Extract the [X, Y] coordinate from the center of the cell holding the provided text.  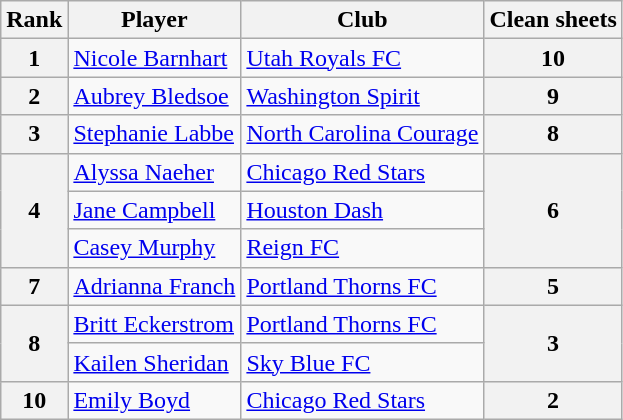
Rank [34, 20]
Adrianna Franch [154, 286]
Club [362, 20]
Kailen Sheridan [154, 362]
Player [154, 20]
9 [553, 96]
6 [553, 210]
Stephanie Labbe [154, 134]
Britt Eckerstrom [154, 324]
Casey Murphy [154, 248]
Alyssa Naeher [154, 172]
Jane Campbell [154, 210]
5 [553, 286]
Clean sheets [553, 20]
Aubrey Bledsoe [154, 96]
Houston Dash [362, 210]
North Carolina Courage [362, 134]
Emily Boyd [154, 400]
Utah Royals FC [362, 58]
Nicole Barnhart [154, 58]
4 [34, 210]
Washington Spirit [362, 96]
7 [34, 286]
1 [34, 58]
Sky Blue FC [362, 362]
Reign FC [362, 248]
